Find where the given text appears and provide that cell's center as (X, Y) coordinate. 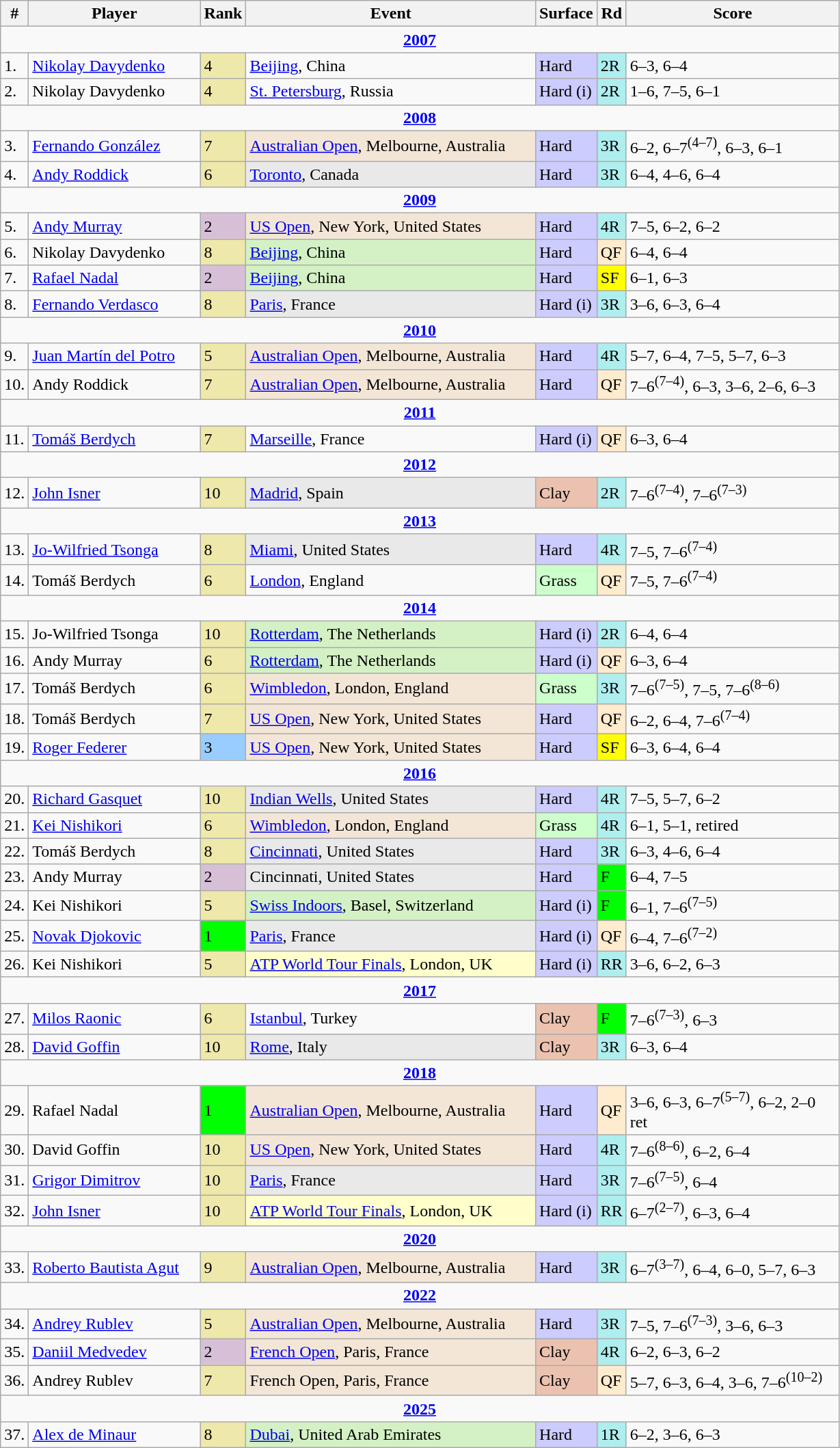
Rome, Italy (391, 1047)
Player (115, 14)
1R (611, 1434)
3. (15, 146)
3–6, 6–3, 6–4 (733, 304)
1–6, 7–5, 6–1 (733, 92)
7–6(7–5), 6–4 (733, 1180)
22. (15, 851)
24. (15, 905)
6–4, 4–6, 6–4 (733, 174)
8. (15, 304)
Richard Gasquet (115, 799)
Miami, United States (391, 550)
7. (15, 278)
7–6(8–6), 6–2, 6–4 (733, 1150)
6–2, 3–6, 6–3 (733, 1434)
21. (15, 825)
11. (15, 439)
Milos Raonic (115, 1019)
2016 (420, 773)
2011 (420, 413)
3 (223, 747)
Alex de Minaur (115, 1434)
Dubai, United Arab Emirates (391, 1434)
26. (15, 964)
2012 (420, 465)
34. (15, 1324)
Fernando González (115, 146)
6–1, 5–1, retired (733, 825)
5. (15, 226)
4. (15, 174)
2017 (420, 990)
Score (733, 14)
6–4, 7–5 (733, 877)
London, England (391, 580)
Fernando Verdasco (115, 304)
Madrid, Spain (391, 494)
7–6(7–4), 6–3, 3–6, 2–6, 6–3 (733, 384)
7–6(7–5), 7–5, 7–6(8–6) (733, 689)
Marseille, France (391, 439)
7–5, 6–2, 6–2 (733, 226)
33. (15, 1268)
Toronto, Canada (391, 174)
16. (15, 660)
6–7(3–7), 6–4, 6–0, 5–7, 6–3 (733, 1268)
Juan Martín del Potro (115, 356)
2010 (420, 330)
2. (15, 92)
6–3, 6–4, 6–4 (733, 747)
6–7(2–7), 6–3, 6–4 (733, 1211)
30. (15, 1150)
Surface (567, 14)
17. (15, 689)
2013 (420, 521)
32. (15, 1211)
12. (15, 494)
7–5, 7–6(7–3), 3–6, 6–3 (733, 1324)
Roger Federer (115, 747)
5–7, 6–3, 6–4, 3–6, 7–6(10–2) (733, 1381)
6. (15, 252)
23. (15, 877)
6–4, 7–6(7–2) (733, 937)
Istanbul, Turkey (391, 1019)
2022 (420, 1296)
14. (15, 580)
27. (15, 1019)
7–6(7–4), 7–6(7–3) (733, 494)
1. (15, 66)
2007 (420, 40)
19. (15, 747)
9. (15, 356)
Rank (223, 14)
2009 (420, 200)
13. (15, 550)
2014 (420, 608)
6–1, 6–3 (733, 278)
Grigor Dimitrov (115, 1180)
2008 (420, 118)
Rd (611, 14)
2018 (420, 1073)
31. (15, 1180)
2020 (420, 1239)
Roberto Bautista Agut (115, 1268)
10. (15, 384)
Novak Djokovic (115, 937)
15. (15, 634)
5–7, 6–4, 7–5, 5–7, 6–3 (733, 356)
7–5, 5–7, 6–2 (733, 799)
25. (15, 937)
35. (15, 1352)
Event (391, 14)
Swiss Indoors, Basel, Switzerland (391, 905)
20. (15, 799)
3–6, 6–2, 6–3 (733, 964)
2025 (420, 1408)
36. (15, 1381)
28. (15, 1047)
6–2, 6–3, 6–2 (733, 1352)
29. (15, 1110)
37. (15, 1434)
7–6(7–3), 6–3 (733, 1019)
St. Petersburg, Russia (391, 92)
# (15, 14)
6–1, 7–6(7–5) (733, 905)
18. (15, 719)
6–3, 4–6, 6–4 (733, 851)
9 (223, 1268)
Indian Wells, United States (391, 799)
6–2, 6–4, 7–6(7–4) (733, 719)
3–6, 6–3, 6–7(5–7), 6–2, 2–0 ret (733, 1110)
6–2, 6–7(4–7), 6–3, 6–1 (733, 146)
Daniil Medvedev (115, 1352)
